Find where the given text appears and provide that cell's center as [X, Y] coordinate. 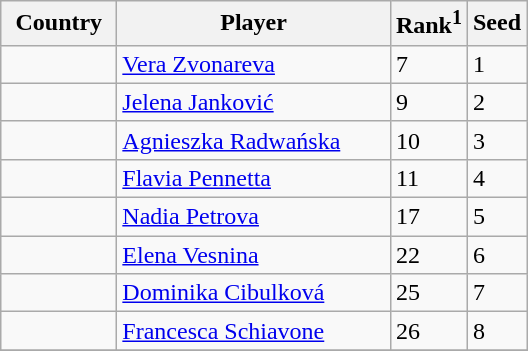
Nadia Petrova [254, 217]
Flavia Pennetta [254, 178]
Seed [496, 24]
Rank1 [428, 24]
17 [428, 217]
10 [428, 140]
4 [496, 178]
6 [496, 255]
Dominika Cibulková [254, 293]
Vera Zvonareva [254, 64]
3 [496, 140]
22 [428, 255]
9 [428, 102]
11 [428, 178]
Jelena Janković [254, 102]
1 [496, 64]
8 [496, 331]
Country [59, 24]
Agnieszka Radwańska [254, 140]
Francesca Schiavone [254, 331]
5 [496, 217]
Player [254, 24]
26 [428, 331]
2 [496, 102]
Elena Vesnina [254, 255]
25 [428, 293]
